Return the (x, y) coordinate for the center point of the cell that contains the specified text.  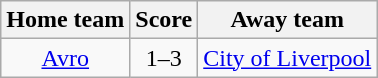
Home team (66, 20)
Away team (288, 20)
Avro (66, 58)
City of Liverpool (288, 58)
1–3 (164, 58)
Score (164, 20)
